Identify which cell holds the provided text, then report its [X, Y] central coordinate. 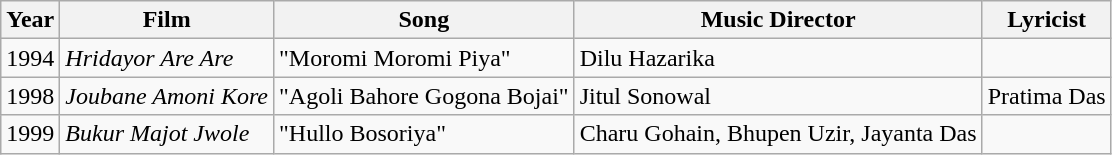
"Moromi Moromi Piya" [424, 58]
Film [167, 20]
Joubane Amoni Kore [167, 96]
Lyricist [1046, 20]
Pratima Das [1046, 96]
Music Director [778, 20]
Jitul Sonowal [778, 96]
Hridayor Are Are [167, 58]
Year [30, 20]
Charu Gohain, Bhupen Uzir, Jayanta Das [778, 134]
Bukur Majot Jwole [167, 134]
Dilu Hazarika [778, 58]
1994 [30, 58]
"Hullo Bosoriya" [424, 134]
1999 [30, 134]
Song [424, 20]
1998 [30, 96]
"Agoli Bahore Gogona Bojai" [424, 96]
